Identify which cell holds the provided text, then report its (x, y) central coordinate. 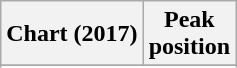
Chart (2017) (72, 34)
Peakposition (189, 34)
